Return the (X, Y) coordinate for the center point of the cell that contains the specified text.  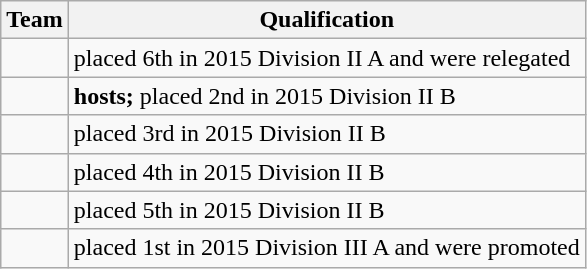
Team (35, 20)
placed 1st in 2015 Division III A and were promoted (326, 248)
hosts; placed 2nd in 2015 Division II B (326, 96)
placed 5th in 2015 Division II B (326, 210)
Qualification (326, 20)
placed 6th in 2015 Division II A and were relegated (326, 58)
placed 4th in 2015 Division II B (326, 172)
placed 3rd in 2015 Division II B (326, 134)
